Output the [x, y] coordinate of the center of the cell containing the given text.  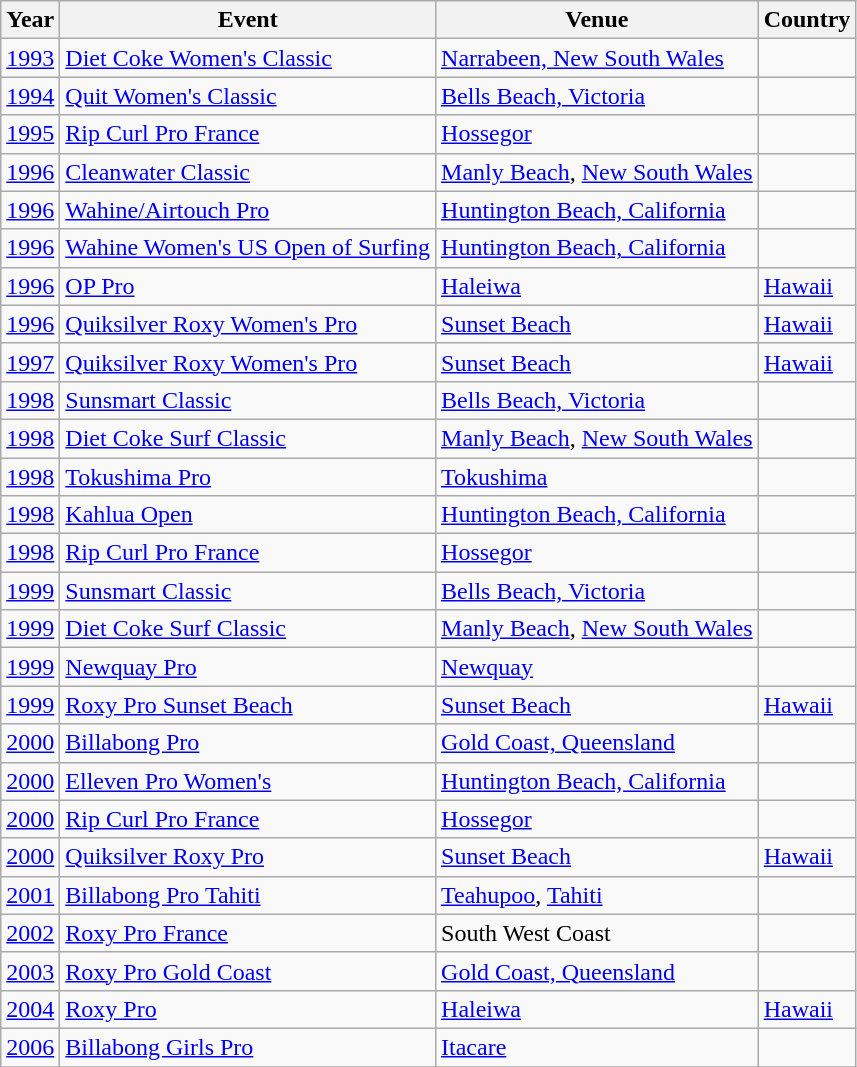
Tokushima [598, 477]
Kahlua Open [248, 515]
Newquay Pro [248, 667]
Year [30, 20]
1994 [30, 96]
Itacare [598, 1047]
Elleven Pro Women's [248, 781]
Roxy Pro France [248, 933]
Billabong Girls Pro [248, 1047]
OP Pro [248, 286]
Roxy Pro Sunset Beach [248, 705]
Billabong Pro Tahiti [248, 895]
Narrabeen, New South Wales [598, 58]
Roxy Pro [248, 1009]
Quit Women's Classic [248, 96]
2006 [30, 1047]
Event [248, 20]
2002 [30, 933]
2004 [30, 1009]
Newquay [598, 667]
Quiksilver Roxy Pro [248, 857]
Roxy Pro Gold Coast [248, 971]
Teahupoo, Tahiti [598, 895]
Cleanwater Classic [248, 172]
1997 [30, 362]
Wahine Women's US Open of Surfing [248, 248]
South West Coast [598, 933]
2001 [30, 895]
Country [807, 20]
2003 [30, 971]
1993 [30, 58]
Diet Coke Women's Classic [248, 58]
Wahine/Airtouch Pro [248, 210]
Tokushima Pro [248, 477]
Venue [598, 20]
Billabong Pro [248, 743]
1995 [30, 134]
